Determine the [X, Y] coordinate at the center of the cell enclosing the given text.  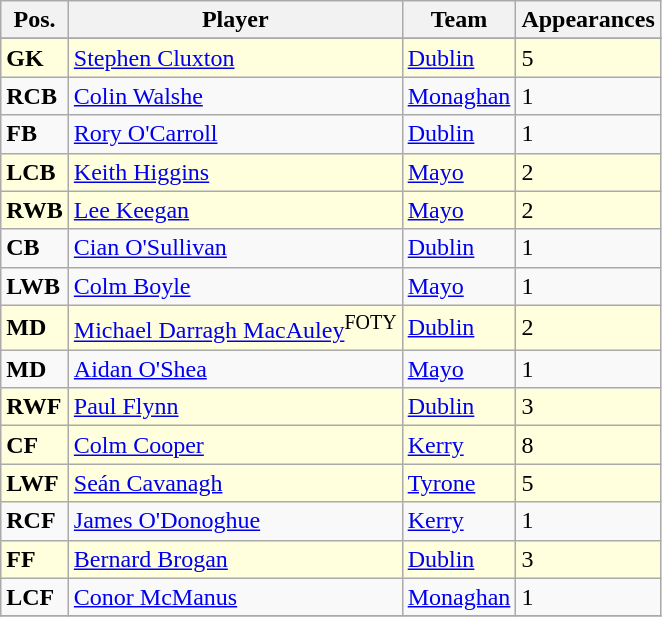
Colin Walshe [235, 96]
RWF [35, 407]
CF [35, 445]
Stephen Cluxton [235, 58]
RCF [35, 521]
Cian O'Sullivan [235, 248]
Conor McManus [235, 597]
Lee Keegan [235, 210]
Michael Darragh MacAuleyFOTY [235, 328]
Aidan O'Shea [235, 369]
CB [35, 248]
Team [459, 20]
GK [35, 58]
Tyrone [459, 483]
Paul Flynn [235, 407]
FF [35, 559]
LCF [35, 597]
James O'Donoghue [235, 521]
FB [35, 134]
Colm Cooper [235, 445]
RWB [35, 210]
Pos. [35, 20]
Player [235, 20]
Seán Cavanagh [235, 483]
LWF [35, 483]
Bernard Brogan [235, 559]
Rory O'Carroll [235, 134]
RCB [35, 96]
LCB [35, 172]
Appearances [588, 20]
LWB [35, 286]
Colm Boyle [235, 286]
Keith Higgins [235, 172]
8 [588, 445]
